Search for the cell housing the specified text and yield its (x, y) center coordinate. 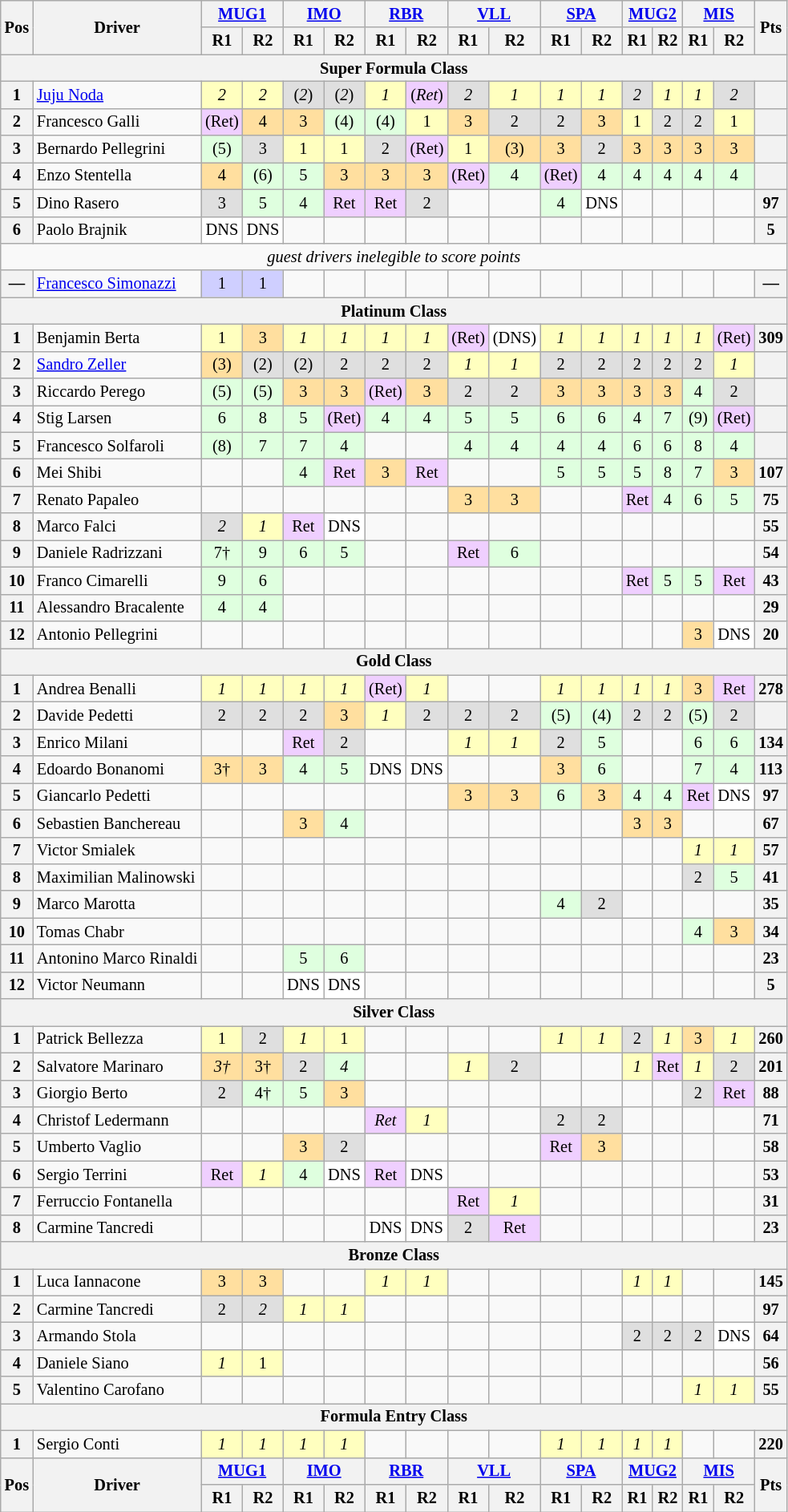
Victor Neumann (117, 985)
Stig Larsen (117, 418)
Renato Papaleo (117, 499)
Antonino Marco Rinaldi (117, 958)
Juju Noda (117, 95)
Benjamin Berta (117, 338)
309 (770, 338)
Patrick Bellezza (117, 1039)
7† (222, 553)
Ferruccio Fontanella (117, 1201)
Sandro Zeller (117, 365)
Franco Cimarelli (117, 580)
Marco Falci (117, 527)
Armando Stola (117, 1336)
278 (770, 689)
Luca Iannacone (117, 1282)
134 (770, 742)
Francesco Solfaroli (117, 446)
Enrico Milani (117, 742)
113 (770, 770)
Tomas Chabr (117, 932)
56 (770, 1363)
201 (770, 1066)
64 (770, 1336)
71 (770, 1120)
57 (770, 851)
Riccardo Perego (117, 392)
Silver Class (394, 1013)
Sergio Terrini (117, 1174)
Sebastien Banchereau (117, 823)
Maximilian Malinowski (117, 877)
54 (770, 553)
34 (770, 932)
41 (770, 877)
(8) (222, 446)
20 (770, 634)
Victor Smialek (117, 851)
Christof Ledermann (117, 1120)
Marco Marotta (117, 904)
220 (770, 1444)
Daniele Siano (117, 1363)
(DNS) (515, 338)
31 (770, 1201)
88 (770, 1094)
29 (770, 608)
260 (770, 1039)
Alessandro Bracalente (117, 608)
Valentino Carofano (117, 1390)
Super Formula Class (394, 68)
Mei Shibi (117, 472)
Formula Entry Class (394, 1417)
Edoardo Bonanomi (117, 770)
Gold Class (394, 661)
4† (263, 1094)
Giancarlo Pedetti (117, 796)
Giorgio Berto (117, 1094)
Sergio Conti (117, 1444)
Francesco Simonazzi (117, 284)
Daniele Radrizzani (117, 553)
Andrea Benalli (117, 689)
Enzo Stentella (117, 176)
35 (770, 904)
Francesco Galli (117, 122)
(6) (263, 176)
guest drivers inelegible to score points (394, 257)
Dino Rasero (117, 203)
Umberto Vaglio (117, 1147)
Davide Pedetti (117, 715)
58 (770, 1147)
107 (770, 472)
53 (770, 1174)
(9) (698, 418)
43 (770, 580)
Platinum Class (394, 311)
75 (770, 499)
Bernardo Pellegrini (117, 149)
Paolo Brajnik (117, 230)
Antonio Pellegrini (117, 634)
Salvatore Marinaro (117, 1066)
Bronze Class (394, 1255)
67 (770, 823)
145 (770, 1282)
